For the text-containing cell, return its midpoint in (X, Y) coordinate format. 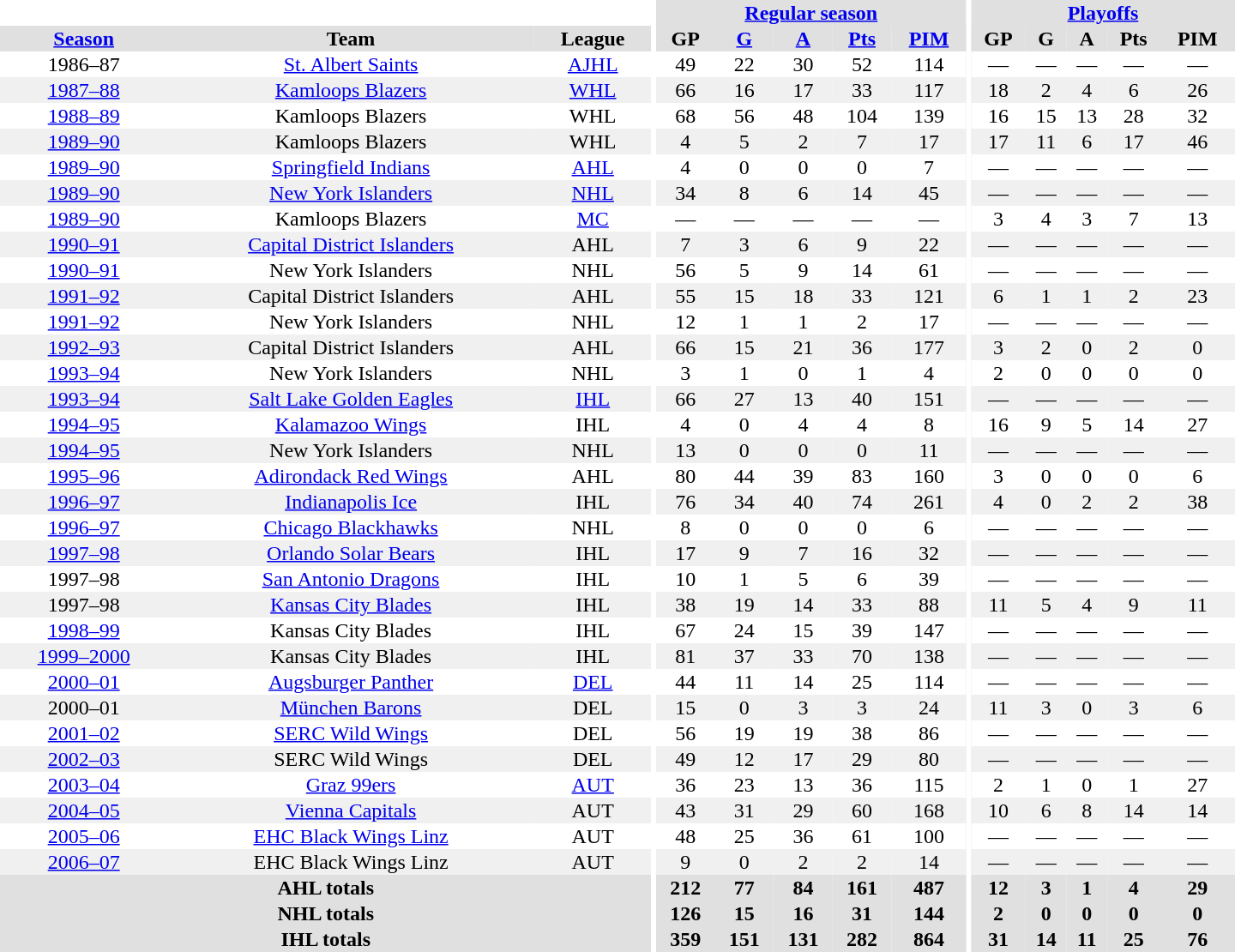
Playoffs (1103, 13)
160 (928, 476)
2001–02 (84, 733)
168 (928, 810)
121 (928, 296)
43 (686, 810)
84 (803, 888)
NHL totals (326, 913)
Springfield Indians (351, 167)
45 (928, 193)
IHL totals (326, 939)
Chicago Blackhawks (351, 527)
46 (1197, 142)
AHL totals (326, 888)
147 (928, 630)
1988–89 (84, 116)
Orlando Solar Bears (351, 553)
81 (686, 656)
74 (863, 502)
55 (686, 296)
139 (928, 116)
26 (1197, 90)
28 (1134, 116)
1999–2000 (84, 656)
131 (803, 939)
115 (928, 785)
1992–93 (84, 347)
60 (863, 810)
AJHL (593, 64)
86 (928, 733)
68 (686, 116)
487 (928, 888)
2003–04 (84, 785)
2006–07 (84, 862)
212 (686, 888)
Graz 99ers (351, 785)
Adirondack Red Wings (351, 476)
League (593, 39)
37 (744, 656)
Salt Lake Golden Eagles (351, 399)
Team (351, 39)
Augsburger Panther (351, 682)
104 (863, 116)
138 (928, 656)
2002–03 (84, 759)
MC (593, 219)
52 (863, 64)
30 (803, 64)
67 (686, 630)
261 (928, 502)
144 (928, 913)
Vienna Capitals (351, 810)
München Barons (351, 708)
77 (744, 888)
1995–96 (84, 476)
St. Albert Saints (351, 64)
126 (686, 913)
Kalamazoo Wings (351, 425)
161 (863, 888)
2005–06 (84, 836)
2004–05 (84, 810)
83 (863, 476)
1986–87 (84, 64)
177 (928, 347)
100 (928, 836)
Season (84, 39)
1998–99 (84, 630)
1987–88 (84, 90)
70 (863, 656)
282 (863, 939)
359 (686, 939)
21 (803, 347)
San Antonio Dragons (351, 579)
Indianapolis Ice (351, 502)
Regular season (811, 13)
864 (928, 939)
88 (928, 605)
117 (928, 90)
